Locate the cell with the specified text and output its [x, y] center coordinate. 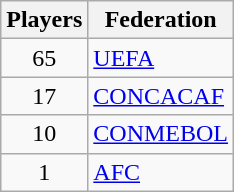
CONMEBOL [161, 134]
65 [44, 58]
Players [44, 20]
AFC [161, 172]
10 [44, 134]
1 [44, 172]
CONCACAF [161, 96]
UEFA [161, 58]
Federation [161, 20]
17 [44, 96]
